Capture the cell that displays the provided text and extract its (x, y) central coordinate. 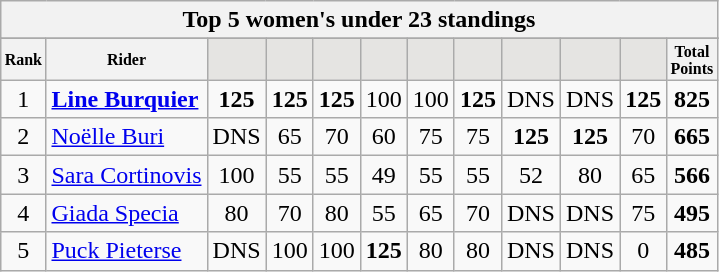
Puck Pieterse (126, 251)
495 (692, 213)
4 (24, 213)
1 (24, 99)
566 (692, 175)
Line Burquier (126, 99)
Rider (126, 60)
49 (384, 175)
Top 5 women's under 23 standings (359, 20)
Sara Cortinovis (126, 175)
TotalPoints (692, 60)
665 (692, 137)
825 (692, 99)
60 (384, 137)
Noëlle Buri (126, 137)
3 (24, 175)
Giada Specia (126, 213)
Rank (24, 60)
52 (530, 175)
5 (24, 251)
2 (24, 137)
485 (692, 251)
0 (644, 251)
